Find where the given text appears and provide that cell's center as [x, y] coordinate. 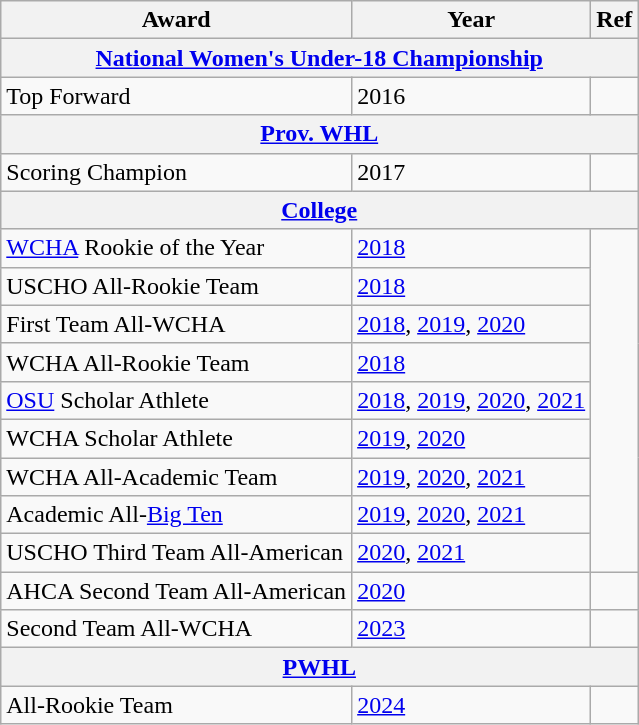
2020, 2021 [472, 553]
Scoring Champion [176, 172]
2020 [472, 591]
Second Team All-WCHA [176, 629]
2018, 2019, 2020 [472, 324]
First Team All-WCHA [176, 324]
2016 [472, 96]
WCHA Scholar Athlete [176, 438]
USCHO All-Rookie Team [176, 286]
WCHA Rookie of the Year [176, 248]
Year [472, 20]
National Women's Under-18 Championship [320, 58]
Prov. WHL [320, 134]
AHCA Second Team All-American [176, 591]
2023 [472, 629]
WCHA All-Academic Team [176, 477]
All-Rookie Team [176, 705]
2019, 2020 [472, 438]
2024 [472, 705]
USCHO Third Team All-American [176, 553]
PWHL [320, 667]
OSU Scholar Athlete [176, 400]
Top Forward [176, 96]
College [320, 210]
2017 [472, 172]
WCHA All-Rookie Team [176, 362]
Award [176, 20]
Academic All-Big Ten [176, 515]
Ref [614, 20]
2018, 2019, 2020, 2021 [472, 400]
